Search for the cell housing the specified text and yield its (X, Y) center coordinate. 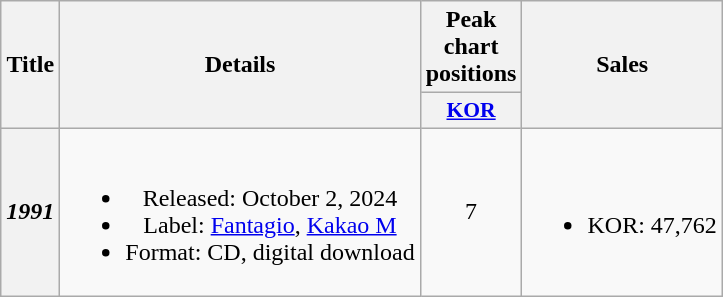
Title (30, 65)
Sales (622, 65)
Details (240, 65)
KOR: 47,762 (622, 212)
1991 (30, 212)
Peak chart positions (471, 47)
KOR (471, 111)
7 (471, 212)
Released: October 2, 2024Label: Fantagio, Kakao MFormat: CD, digital download (240, 212)
